Find where the given text appears and provide that cell's center as [X, Y] coordinate. 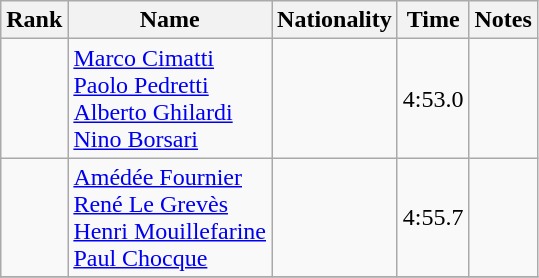
4:53.0 [433, 98]
Time [433, 20]
Notes [503, 20]
Name [170, 20]
Marco CimattiPaolo PedrettiAlberto GhilardiNino Borsari [170, 98]
Amédée FournierRené Le GrevèsHenri MouillefarinePaul Chocque [170, 218]
4:55.7 [433, 218]
Rank [34, 20]
Nationality [335, 20]
